Output the [X, Y] coordinate of the center of the cell containing the given text.  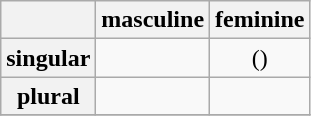
() [260, 58]
masculine [153, 20]
singular [48, 58]
plural [48, 96]
feminine [260, 20]
